Identify which cell holds the provided text, then report its (x, y) central coordinate. 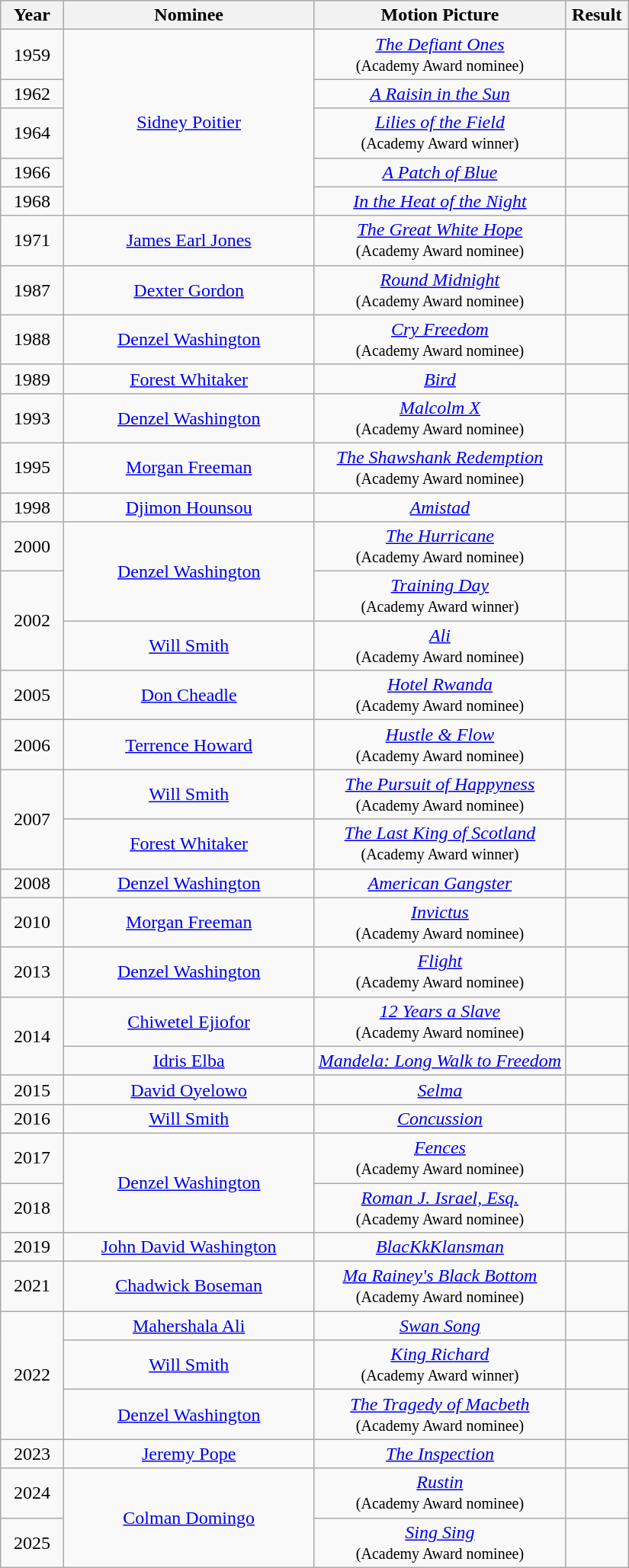
Terrence Howard (189, 745)
1995 (32, 468)
1964 (32, 133)
The Great White Hope(Academy Award nominee) (439, 241)
Concussion (439, 1118)
American Gangster (439, 883)
2008 (32, 883)
2021 (32, 1286)
Swan Song (439, 1326)
1998 (32, 507)
Djimon Hounsou (189, 507)
Round Midnight(Academy Award nominee) (439, 290)
1993 (32, 418)
2025 (32, 1542)
2006 (32, 745)
Colman Domingo (189, 1518)
Flight(Academy Award nominee) (439, 972)
Mahershala Ali (189, 1326)
1959 (32, 55)
1971 (32, 241)
2002 (32, 621)
Roman J. Israel, Esq.(Academy Award nominee) (439, 1207)
Invictus(Academy Award nominee) (439, 922)
Malcolm X(Academy Award nominee) (439, 418)
The Pursuit of Happyness(Academy Award nominee) (439, 794)
12 Years a Slave(Academy Award nominee) (439, 1021)
King Richard(Academy Award winner) (439, 1365)
1968 (32, 201)
2014 (32, 1036)
2016 (32, 1118)
2015 (32, 1090)
BlacKkKlansman (439, 1247)
2024 (32, 1493)
The Last King of Scotland(Academy Award winner) (439, 844)
Chadwick Boseman (189, 1286)
A Patch of Blue (439, 172)
1988 (32, 340)
Lilies of the Field(Academy Award winner) (439, 133)
Chiwetel Ejiofor (189, 1021)
Dexter Gordon (189, 290)
Hotel Rwanda(Academy Award nominee) (439, 695)
2010 (32, 922)
2023 (32, 1454)
Motion Picture (439, 15)
2013 (32, 972)
Selma (439, 1090)
2022 (32, 1375)
Nominee (189, 15)
2019 (32, 1247)
A Raisin in the Sun (439, 94)
Bird (439, 379)
1966 (32, 172)
John David Washington (189, 1247)
Year (32, 15)
Amistad (439, 507)
2005 (32, 695)
Ali(Academy Award nominee) (439, 646)
Mandela: Long Walk to Freedom (439, 1061)
Fences(Academy Award nominee) (439, 1158)
2017 (32, 1158)
Training Day(Academy Award winner) (439, 596)
Idris Elba (189, 1061)
Jeremy Pope (189, 1454)
In the Heat of the Night (439, 201)
Result (597, 15)
David Oyelowo (189, 1090)
1989 (32, 379)
James Earl Jones (189, 241)
The Defiant Ones(Academy Award nominee) (439, 55)
Hustle & Flow(Academy Award nominee) (439, 745)
The Shawshank Redemption(Academy Award nominee) (439, 468)
Cry Freedom(Academy Award nominee) (439, 340)
2018 (32, 1207)
1987 (32, 290)
Sing Sing(Academy Award nominee) (439, 1542)
The Inspection (439, 1454)
Sidney Poitier (189, 123)
2007 (32, 819)
Ma Rainey's Black Bottom(Academy Award nominee) (439, 1286)
Rustin(Academy Award nominee) (439, 1493)
The Tragedy of Macbeth(Academy Award nominee) (439, 1414)
Don Cheadle (189, 695)
The Hurricane(Academy Award nominee) (439, 547)
2000 (32, 547)
1962 (32, 94)
